Pinpoint the cell where the given text exists, returning its [X, Y] midpoint coordinate. 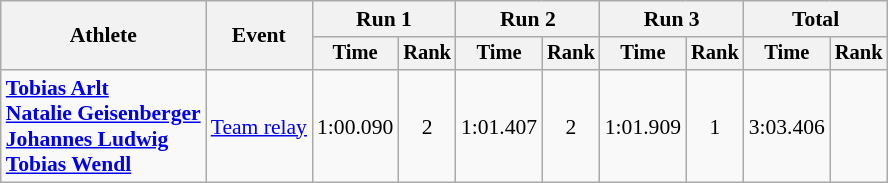
Run 3 [672, 19]
Team relay [259, 126]
1:00.090 [355, 126]
Run 1 [384, 19]
Athlete [104, 36]
Event [259, 36]
Total [816, 19]
1:01.407 [499, 126]
Run 2 [528, 19]
3:03.406 [787, 126]
1:01.909 [643, 126]
Tobias ArltNatalie GeisenbergerJohannes LudwigTobias Wendl [104, 126]
1 [715, 126]
